Output the [X, Y] coordinate of the center of the cell containing the given text.  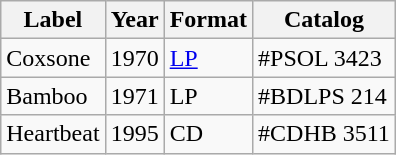
CD [208, 134]
Coxsone [53, 58]
Year [134, 20]
1970 [134, 58]
Label [53, 20]
Catalog [324, 20]
#BDLPS 214 [324, 96]
Heartbeat [53, 134]
Format [208, 20]
1995 [134, 134]
#CDHB 3511 [324, 134]
Bamboo [53, 96]
#PSOL 3423 [324, 58]
1971 [134, 96]
